Pinpoint the cell where the given text exists, returning its [x, y] midpoint coordinate. 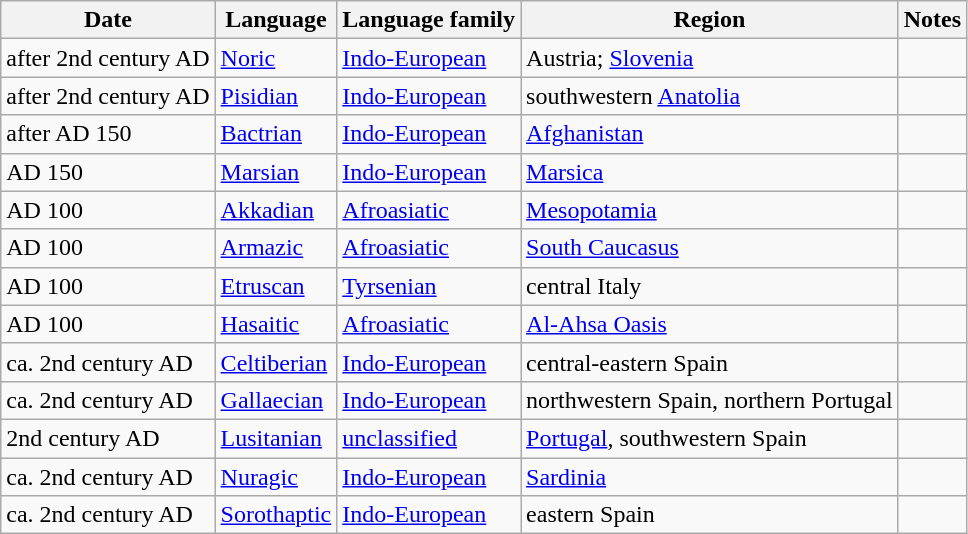
eastern Spain [710, 515]
after AD 150 [108, 134]
Bactrian [276, 134]
Etruscan [276, 286]
Celtiberian [276, 362]
northwestern Spain, northern Portugal [710, 400]
Sorothaptic [276, 515]
southwestern Anatolia [710, 96]
Region [710, 20]
Marsica [710, 172]
Notes [932, 20]
Pisidian [276, 96]
Portugal, southwestern Spain [710, 438]
Afghanistan [710, 134]
Akkadian [276, 210]
Date [108, 20]
Mesopotamia [710, 210]
AD 150 [108, 172]
South Caucasus [710, 248]
Lusitanian [276, 438]
Armazic [276, 248]
Language [276, 20]
Gallaecian [276, 400]
Marsian [276, 172]
Tyrsenian [429, 286]
Al-Ahsa Oasis [710, 324]
Sardinia [710, 477]
unclassified [429, 438]
Noric [276, 58]
central Italy [710, 286]
2nd century AD [108, 438]
Nuragic [276, 477]
Austria; Slovenia [710, 58]
central-eastern Spain [710, 362]
Language family [429, 20]
Hasaitic [276, 324]
